Find where the given text appears and provide that cell's center as [X, Y] coordinate. 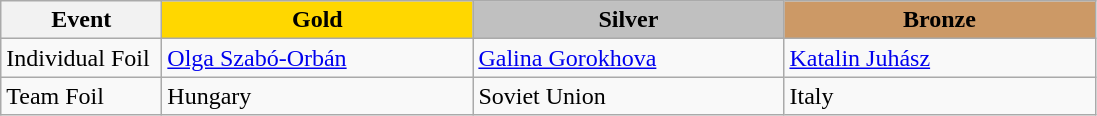
Bronze [940, 20]
Italy [940, 96]
Olga Szabó-Orbán [318, 58]
Gold [318, 20]
Individual Foil [82, 58]
Hungary [318, 96]
Soviet Union [628, 96]
Team Foil [82, 96]
Event [82, 20]
Galina Gorokhova [628, 58]
Silver [628, 20]
Katalin Juhász [940, 58]
